Determine the [x, y] coordinate at the center of the cell enclosing the given text.  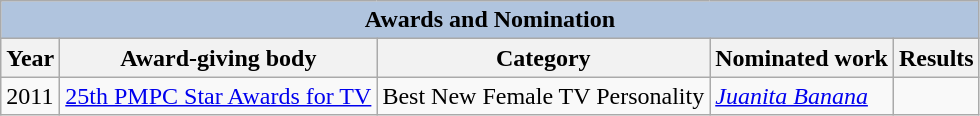
Nominated work [802, 58]
25th PMPC Star Awards for TV [218, 96]
Results [936, 58]
Award-giving body [218, 58]
2011 [30, 96]
Awards and Nomination [490, 20]
Year [30, 58]
Best New Female TV Personality [544, 96]
Juanita Banana [802, 96]
Category [544, 58]
